Extract the (x, y) coordinate from the center of the cell holding the provided text.  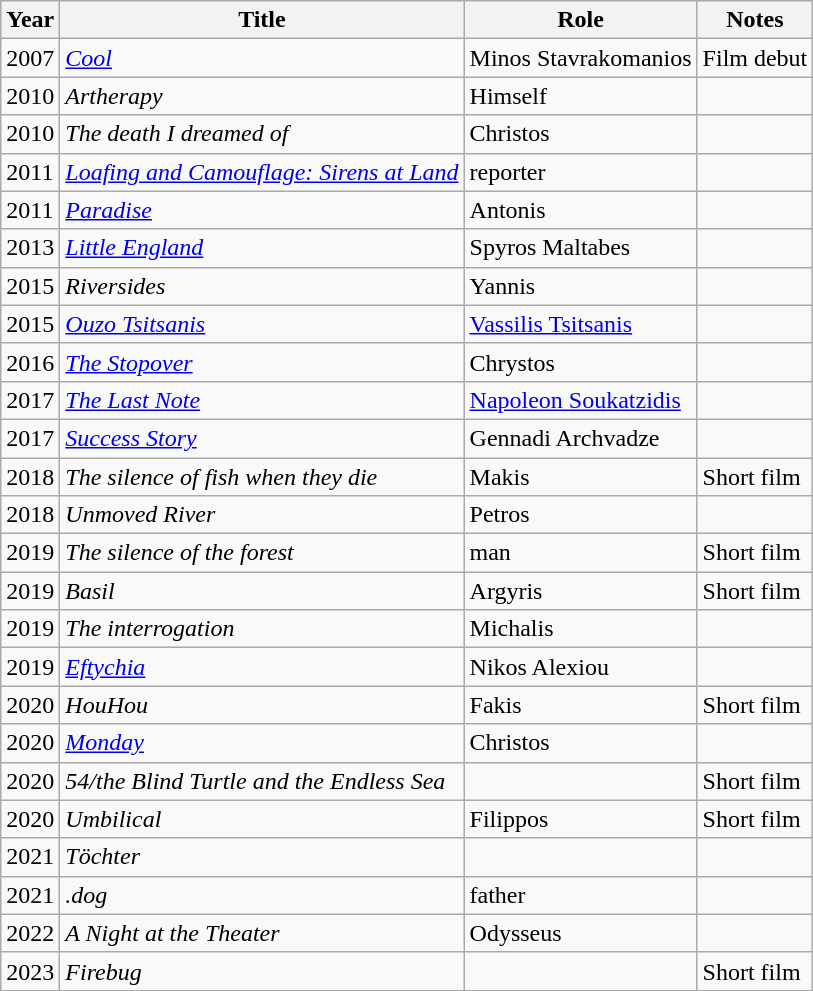
Firebug (262, 971)
Gennadi Archvadze (580, 438)
Yannis (580, 286)
Monday (262, 743)
The silence of the forest (262, 553)
Fakis (580, 705)
Little England (262, 248)
.dog (262, 895)
Töchter (262, 857)
2016 (30, 362)
Chrystos (580, 362)
Ouzo Tsitsanis (262, 324)
Minos Stavrakomanios (580, 58)
Basil (262, 591)
Petros (580, 515)
Himself (580, 96)
Α Night at the Theater (262, 933)
Film debut (755, 58)
Spyros Maltabes (580, 248)
Success Story (262, 438)
Odysseus (580, 933)
Role (580, 20)
The interrogation (262, 629)
father (580, 895)
Antonis (580, 210)
Artherapy (262, 96)
Year (30, 20)
The Stopover (262, 362)
Riversides (262, 286)
Paradise (262, 210)
Nikos Alexiou (580, 667)
Unmoved River (262, 515)
Notes (755, 20)
HouHou (262, 705)
54/the Blind Turtle and the Endless Sea (262, 781)
Argyris (580, 591)
Eftychia (262, 667)
The death I dreamed of (262, 134)
Vassilis Tsitsanis (580, 324)
Loafing and Camouflage: Sirens at Land (262, 172)
Filippos (580, 819)
Michalis (580, 629)
The silence of fish when they die (262, 477)
2013 (30, 248)
Makis (580, 477)
Title (262, 20)
2023 (30, 971)
The Last Note (262, 400)
Cool (262, 58)
Napoleon Soukatzidis (580, 400)
reporter (580, 172)
man (580, 553)
2007 (30, 58)
Umbilical (262, 819)
2022 (30, 933)
